Determine the [x, y] coordinate at the center of the cell enclosing the given text.  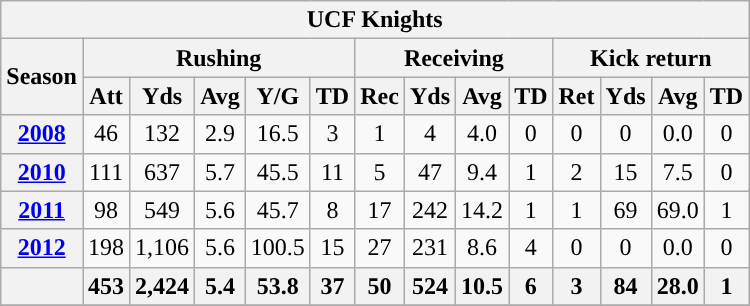
50 [380, 286]
45.5 [278, 172]
Ret [576, 96]
2011 [42, 210]
2008 [42, 134]
46 [106, 134]
UCF Knights [375, 20]
198 [106, 248]
2 [576, 172]
11 [332, 172]
2010 [42, 172]
53.8 [278, 286]
Receiving [454, 58]
Season [42, 77]
84 [626, 286]
111 [106, 172]
27 [380, 248]
5 [380, 172]
5.4 [220, 286]
8.6 [482, 248]
4.0 [482, 134]
10.5 [482, 286]
14.2 [482, 210]
16.5 [278, 134]
7.5 [678, 172]
453 [106, 286]
9.4 [482, 172]
2012 [42, 248]
8 [332, 210]
98 [106, 210]
Att [106, 96]
2,424 [162, 286]
Rushing [218, 58]
524 [430, 286]
37 [332, 286]
242 [430, 210]
17 [380, 210]
100.5 [278, 248]
1,106 [162, 248]
69.0 [678, 210]
Kick return [651, 58]
Y/G [278, 96]
Rec [380, 96]
6 [531, 286]
2.9 [220, 134]
28.0 [678, 286]
45.7 [278, 210]
69 [626, 210]
549 [162, 210]
47 [430, 172]
5.7 [220, 172]
231 [430, 248]
132 [162, 134]
637 [162, 172]
